From the cell containing the given text, extract its center point as (x, y) coordinate. 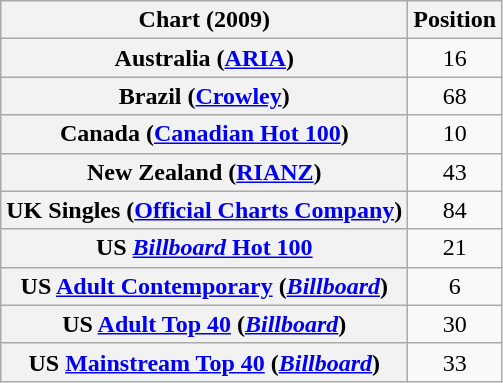
84 (455, 210)
21 (455, 248)
UK Singles (Official Charts Company) (204, 210)
Australia (ARIA) (204, 58)
US Mainstream Top 40 (Billboard) (204, 362)
16 (455, 58)
Canada (Canadian Hot 100) (204, 134)
Brazil (Crowley) (204, 96)
30 (455, 324)
US Adult Top 40 (Billboard) (204, 324)
68 (455, 96)
Chart (2009) (204, 20)
New Zealand (RIANZ) (204, 172)
US Adult Contemporary (Billboard) (204, 286)
6 (455, 286)
43 (455, 172)
US Billboard Hot 100 (204, 248)
Position (455, 20)
10 (455, 134)
33 (455, 362)
